Capture the cell that displays the provided text and extract its [x, y] central coordinate. 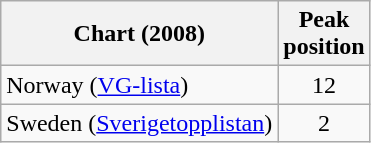
12 [324, 85]
2 [324, 123]
Sweden (Sverigetopplistan) [140, 123]
Norway (VG-lista) [140, 85]
Peakposition [324, 34]
Chart (2008) [140, 34]
